Return [x, y] of the center of cell containing provided text 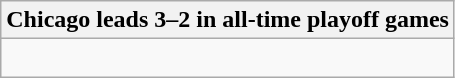
Chicago leads 3–2 in all-time playoff games [228, 20]
